Pinpoint the cell where the given text exists, returning its (X, Y) midpoint coordinate. 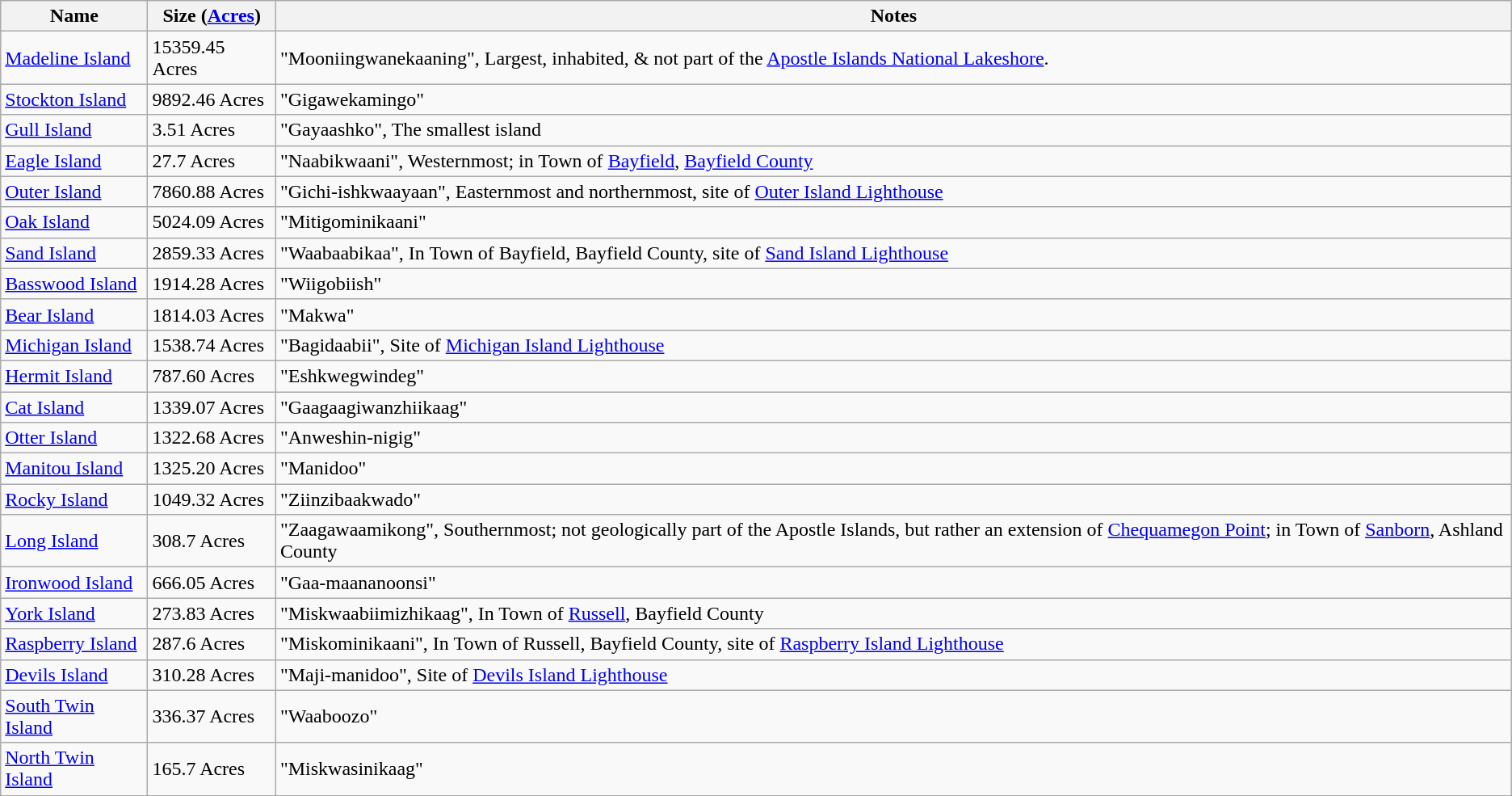
"Ziinzibaakwado" (893, 499)
1914.28 Acres (212, 284)
Rocky Island (74, 499)
1814.03 Acres (212, 314)
Bear Island (74, 314)
Otter Island (74, 438)
Manitou Island (74, 469)
308.7 Acres (212, 541)
"Manidoo" (893, 469)
1049.32 Acres (212, 499)
2859.33 Acres (212, 253)
"Eshkwegwindeg" (893, 376)
"Makwa" (893, 314)
1325.20 Acres (212, 469)
"Anweshin-nigig" (893, 438)
1322.68 Acres (212, 438)
Stockton Island (74, 99)
South Twin Island (74, 716)
"Maji-manidoo", Site of Devils Island Lighthouse (893, 675)
Name (74, 16)
Sand Island (74, 253)
9892.46 Acres (212, 99)
"Gayaashko", The smallest island (893, 130)
"Miskwaabiimizhikaag", In Town of Russell, Bayfield County (893, 613)
"Miskominikaani", In Town of Russell, Bayfield County, site of Raspberry Island Lighthouse (893, 644)
1538.74 Acres (212, 345)
666.05 Acres (212, 583)
Oak Island (74, 222)
"Gaagaagiwanzhiikaag" (893, 406)
Ironwood Island (74, 583)
Cat Island (74, 406)
Size (Acres) (212, 16)
165.7 Acres (212, 769)
Michigan Island (74, 345)
15359.45 Acres (212, 58)
"Naabikwaani", Westernmost; in Town of Bayfield, Bayfield County (893, 161)
Raspberry Island (74, 644)
"Gigawekamingo" (893, 99)
Hermit Island (74, 376)
North Twin Island (74, 769)
1339.07 Acres (212, 406)
Madeline Island (74, 58)
"Gichi-ishkwaayaan", Easternmost and northernmost, site of Outer Island Lighthouse (893, 192)
Gull Island (74, 130)
Notes (893, 16)
336.37 Acres (212, 716)
"Bagidaabii", Site of Michigan Island Lighthouse (893, 345)
York Island (74, 613)
Outer Island (74, 192)
3.51 Acres (212, 130)
7860.88 Acres (212, 192)
"Miskwasinikaag" (893, 769)
"Waaboozo" (893, 716)
"Wiigobiish" (893, 284)
"Waabaabikaa", In Town of Bayfield, Bayfield County, site of Sand Island Lighthouse (893, 253)
"Gaa-maananoonsi" (893, 583)
27.7 Acres (212, 161)
Devils Island (74, 675)
"Mooniingwanekaaning", Largest, inhabited, & not part of the Apostle Islands National Lakeshore. (893, 58)
Eagle Island (74, 161)
287.6 Acres (212, 644)
5024.09 Acres (212, 222)
273.83 Acres (212, 613)
Basswood Island (74, 284)
787.60 Acres (212, 376)
"Mitigominikaani" (893, 222)
Long Island (74, 541)
310.28 Acres (212, 675)
